Determine the [X, Y] coordinate at the center of the cell enclosing the given text.  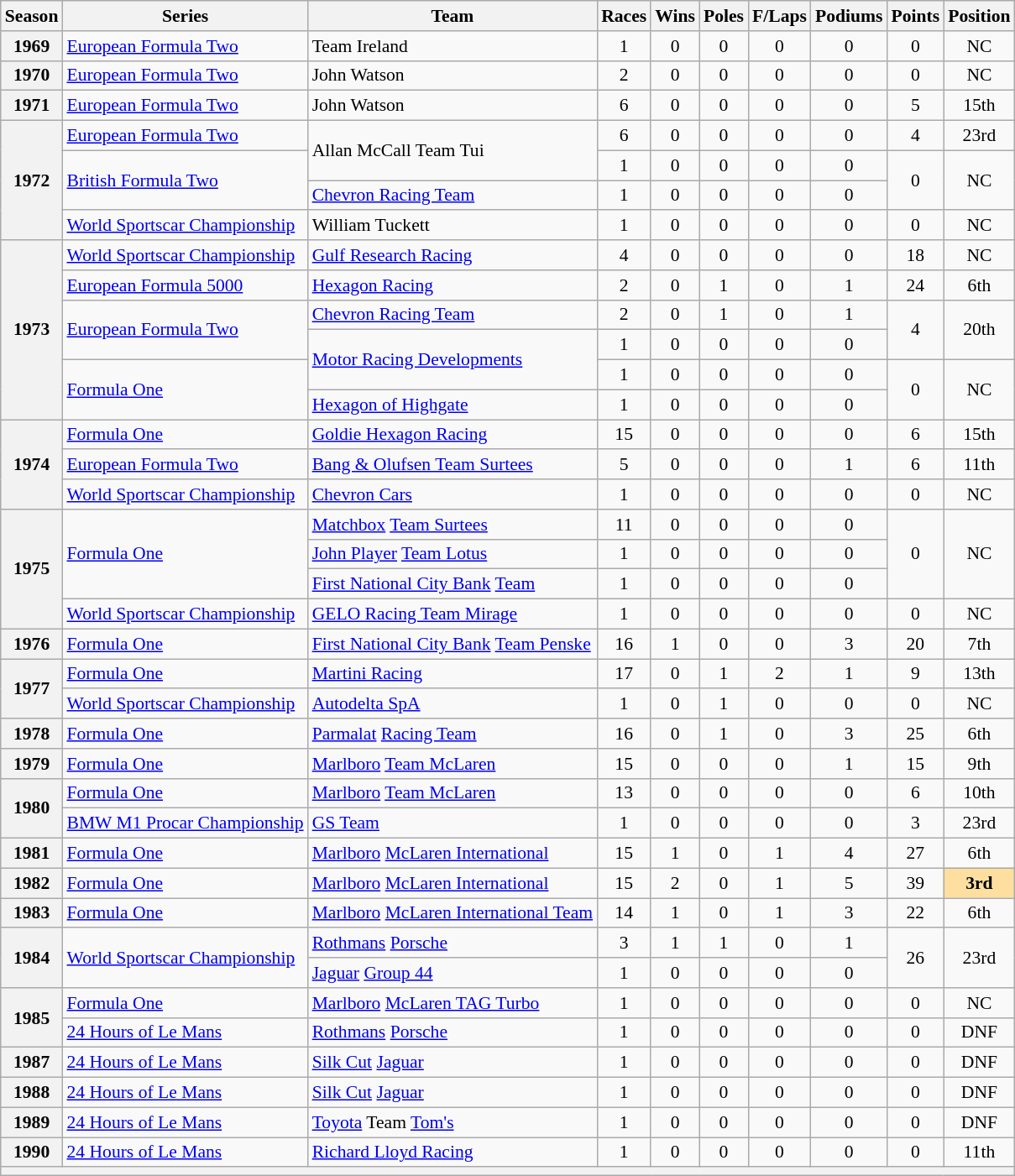
Podiums [850, 16]
Marlboro McLaren International Team [453, 913]
Points [915, 16]
27 [915, 854]
25 [915, 734]
1987 [32, 1063]
Position [979, 16]
European Formula 5000 [185, 285]
Jaguar Group 44 [453, 973]
14 [624, 913]
18 [915, 255]
26 [915, 959]
F/Laps [779, 16]
1990 [32, 1152]
Wins [675, 16]
9 [915, 674]
Races [624, 16]
Season [32, 16]
1980 [32, 808]
John Player Team Lotus [453, 554]
Richard Lloyd Racing [453, 1152]
7th [979, 644]
1979 [32, 764]
Toyota Team Tom's [453, 1122]
11 [624, 525]
1989 [32, 1122]
Motor Racing Developments [453, 359]
Team [453, 16]
BMW M1 Procar Championship [185, 823]
Autodelta SpA [453, 704]
1978 [32, 734]
First National City Bank Team [453, 584]
Bang & Olufsen Team Surtees [453, 465]
First National City Bank Team Penske [453, 644]
1981 [32, 854]
William Tuckett [453, 226]
Series [185, 16]
20 [915, 644]
1972 [32, 180]
24 [915, 285]
10th [979, 793]
13 [624, 793]
1984 [32, 959]
13th [979, 674]
Allan McCall Team Tui [453, 151]
17 [624, 674]
1977 [32, 688]
Matchbox Team Surtees [453, 525]
1975 [32, 569]
Goldie Hexagon Racing [453, 435]
Martini Racing [453, 674]
Parmalat Racing Team [453, 734]
Hexagon Racing [453, 285]
Chevron Cars [453, 494]
1971 [32, 106]
1973 [32, 330]
1988 [32, 1093]
GELO Racing Team Mirage [453, 614]
1969 [32, 46]
1974 [32, 465]
GS Team [453, 823]
British Formula Two [185, 180]
Team Ireland [453, 46]
Hexagon of Highgate [453, 405]
1976 [32, 644]
Marlboro McLaren TAG Turbo [453, 1003]
20th [979, 329]
1983 [32, 913]
3rd [979, 883]
22 [915, 913]
Gulf Research Racing [453, 255]
1982 [32, 883]
1985 [32, 1017]
9th [979, 764]
1970 [32, 76]
39 [915, 883]
Poles [724, 16]
